Capture the cell that displays the provided text and extract its [x, y] central coordinate. 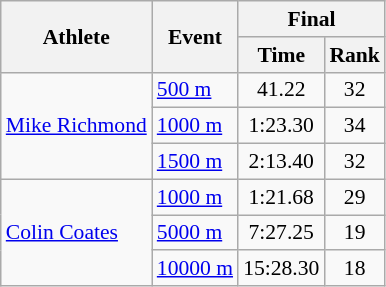
1:23.30 [281, 126]
Athlete [76, 36]
2:13.40 [281, 162]
Time [281, 55]
15:28.30 [281, 269]
1:21.68 [281, 197]
19 [354, 233]
5000 m [195, 233]
7:27.25 [281, 233]
500 m [195, 90]
Colin Coates [76, 232]
41.22 [281, 90]
29 [354, 197]
34 [354, 126]
Final [312, 19]
Rank [354, 55]
Event [195, 36]
10000 m [195, 269]
Mike Richmond [76, 126]
1500 m [195, 162]
18 [354, 269]
